Capture the cell that displays the provided text and extract its [x, y] central coordinate. 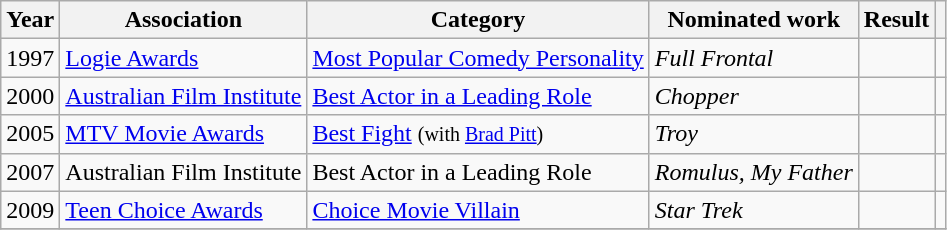
2005 [30, 134]
Troy [754, 134]
Romulus, My Father [754, 172]
Logie Awards [184, 58]
Year [30, 20]
Result [896, 20]
1997 [30, 58]
Chopper [754, 96]
2009 [30, 210]
Full Frontal [754, 58]
Teen Choice Awards [184, 210]
Best Fight (with Brad Pitt) [478, 134]
Nominated work [754, 20]
Category [478, 20]
Most Popular Comedy Personality [478, 58]
Star Trek [754, 210]
Choice Movie Villain [478, 210]
2007 [30, 172]
MTV Movie Awards [184, 134]
2000 [30, 96]
Association [184, 20]
